Extract the [X, Y] coordinate from the center of the cell holding the provided text.  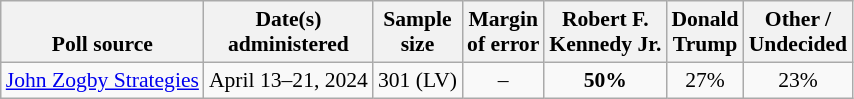
Samplesize [418, 32]
– [503, 80]
23% [798, 80]
DonaldTrump [704, 32]
Robert F.Kennedy Jr. [605, 32]
50% [605, 80]
John Zogby Strategies [102, 80]
27% [704, 80]
301 (LV) [418, 80]
April 13–21, 2024 [288, 80]
Marginof error [503, 32]
Poll source [102, 32]
Date(s)administered [288, 32]
Other /Undecided [798, 32]
